Output the (x, y) coordinate of the center of the cell containing the given text.  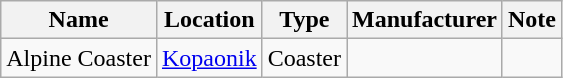
Kopaonik (209, 58)
Coaster (304, 58)
Alpine Coaster (79, 58)
Note (532, 20)
Location (209, 20)
Name (79, 20)
Manufacturer (425, 20)
Type (304, 20)
